Output the [x, y] coordinate of the center of the cell containing the given text.  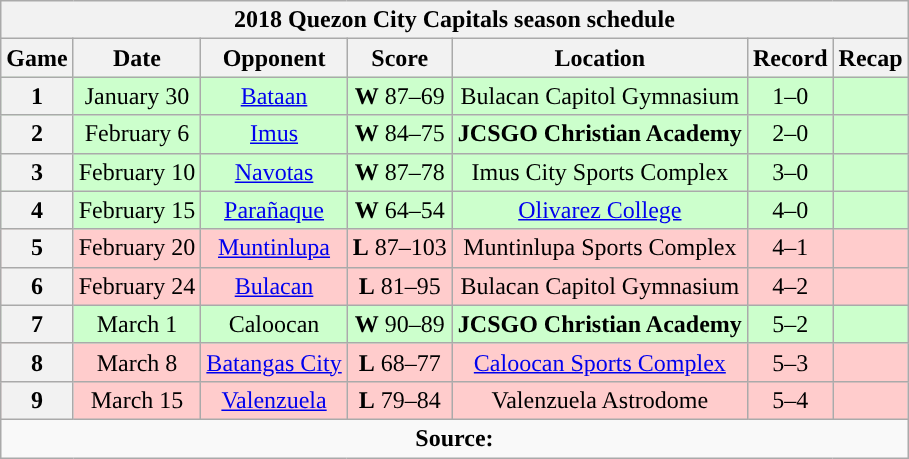
Valenzuela Astrodome [600, 400]
4–0 [790, 210]
5–4 [790, 400]
Record [790, 58]
5 [37, 248]
4 [37, 210]
W 64–54 [400, 210]
7 [37, 324]
Imus City Sports Complex [600, 172]
W 87–78 [400, 172]
March 8 [137, 362]
L 81–95 [400, 286]
Location [600, 58]
3–0 [790, 172]
Score [400, 58]
Caloocan Sports Complex [600, 362]
3 [37, 172]
Recap [870, 58]
5–2 [790, 324]
Bulacan [274, 286]
January 30 [137, 96]
1 [37, 96]
5–3 [790, 362]
W 84–75 [400, 134]
Opponent [274, 58]
9 [37, 400]
March 15 [137, 400]
2 [37, 134]
Batangas City [274, 362]
8 [37, 362]
Source: [454, 438]
Olivarez College [600, 210]
2–0 [790, 134]
Bataan [274, 96]
Game [37, 58]
February 15 [137, 210]
Parañaque [274, 210]
6 [37, 286]
Imus [274, 134]
Muntinlupa Sports Complex [600, 248]
Muntinlupa [274, 248]
W 87–69 [400, 96]
W 90–89 [400, 324]
March 1 [137, 324]
L 68–77 [400, 362]
Date [137, 58]
1–0 [790, 96]
2018 Quezon City Capitals season schedule [454, 20]
February 24 [137, 286]
L 79–84 [400, 400]
February 20 [137, 248]
Valenzuela [274, 400]
4–1 [790, 248]
4–2 [790, 286]
L 87–103 [400, 248]
February 6 [137, 134]
February 10 [137, 172]
Caloocan [274, 324]
Navotas [274, 172]
